Scan for the cell matching the given text and deliver its [X, Y] coordinate at center. 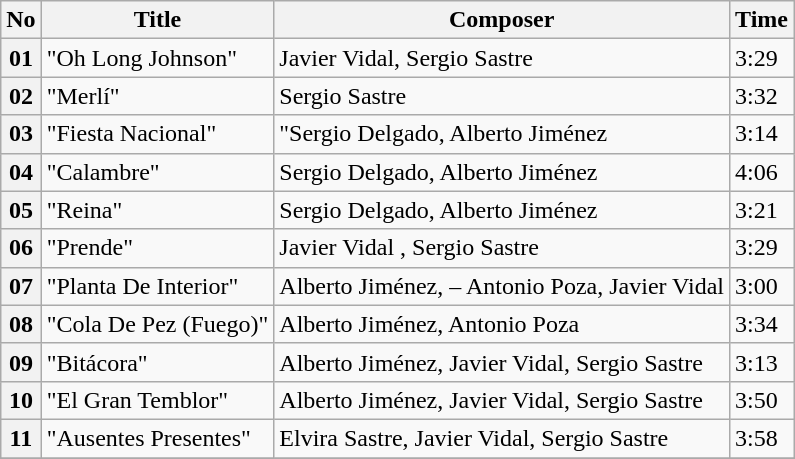
3:00 [762, 286]
06 [21, 248]
3:13 [762, 362]
"El Gran Temblor" [158, 400]
Javier Vidal , Sergio Sastre [502, 248]
"Calambre" [158, 172]
11 [21, 438]
"Bitácora" [158, 362]
3:34 [762, 324]
09 [21, 362]
07 [21, 286]
01 [21, 58]
"Ausentes Presentes" [158, 438]
Alberto Jiménez, Antonio Poza [502, 324]
3:58 [762, 438]
3:32 [762, 96]
03 [21, 134]
"Prende" [158, 248]
Alberto Jiménez, – Antonio Poza, Javier Vidal [502, 286]
"Oh Long Johnson" [158, 58]
05 [21, 210]
02 [21, 96]
Time [762, 20]
"Merlí" [158, 96]
3:21 [762, 210]
10 [21, 400]
"Reina" [158, 210]
4:06 [762, 172]
3:50 [762, 400]
Elvira Sastre, Javier Vidal, Sergio Sastre [502, 438]
Javier Vidal, Sergio Sastre [502, 58]
Title [158, 20]
"Cola De Pez (Fuego)" [158, 324]
Sergio Sastre [502, 96]
08 [21, 324]
3:14 [762, 134]
04 [21, 172]
"Sergio Delgado, Alberto Jiménez [502, 134]
"Planta De Interior" [158, 286]
No [21, 20]
Composer [502, 20]
"Fiesta Nacional" [158, 134]
